Search for the cell housing the specified text and yield its [x, y] center coordinate. 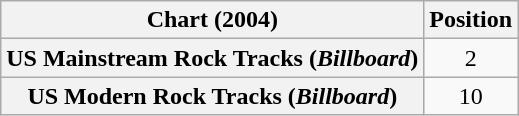
Position [471, 20]
US Mainstream Rock Tracks (Billboard) [212, 58]
2 [471, 58]
10 [471, 96]
US Modern Rock Tracks (Billboard) [212, 96]
Chart (2004) [212, 20]
